Search for the cell housing the specified text and yield its [X, Y] center coordinate. 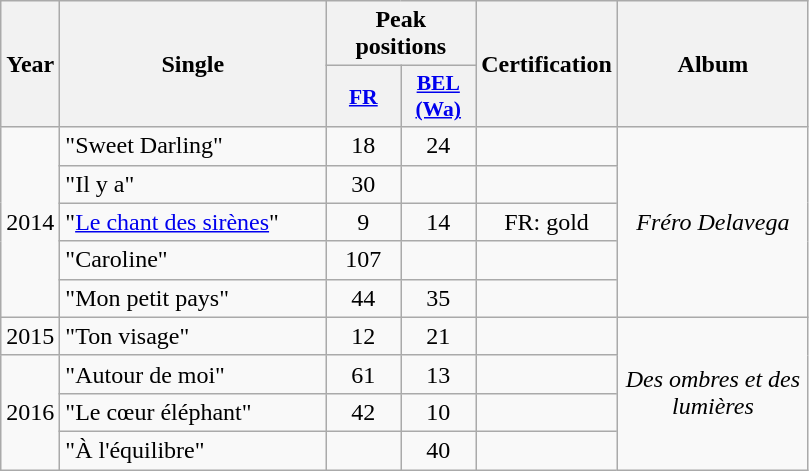
30 [364, 184]
"Il y a" [193, 184]
Certification [547, 64]
"Autour de moi" [193, 374]
Des ombres et des lumières [712, 393]
Single [193, 64]
Fréro Delavega [712, 222]
"Le cœur éléphant" [193, 412]
61 [364, 374]
18 [364, 146]
24 [438, 146]
2015 [30, 336]
9 [364, 222]
FR [364, 96]
"À l'équilibre" [193, 450]
BEL (Wa) [438, 96]
42 [364, 412]
14 [438, 222]
2014 [30, 222]
44 [364, 298]
Year [30, 64]
10 [438, 412]
107 [364, 260]
"Caroline" [193, 260]
12 [364, 336]
2016 [30, 412]
40 [438, 450]
21 [438, 336]
Album [712, 64]
"Sweet Darling" [193, 146]
13 [438, 374]
"Mon petit pays" [193, 298]
"Le chant des sirènes" [193, 222]
"Ton visage" [193, 336]
35 [438, 298]
FR: gold [547, 222]
Peak positions [401, 34]
